Return the [X, Y] coordinate for the center point of the cell that contains the specified text.  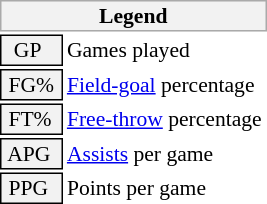
FT% [31, 120]
Field-goal percentage [166, 85]
Points per game [166, 188]
FG% [31, 85]
APG [31, 154]
Assists per game [166, 154]
Games played [166, 50]
Free-throw percentage [166, 120]
PPG [31, 188]
GP [31, 50]
Legend [134, 16]
